Return the (X, Y) coordinate for the center point of the cell that contains the specified text.  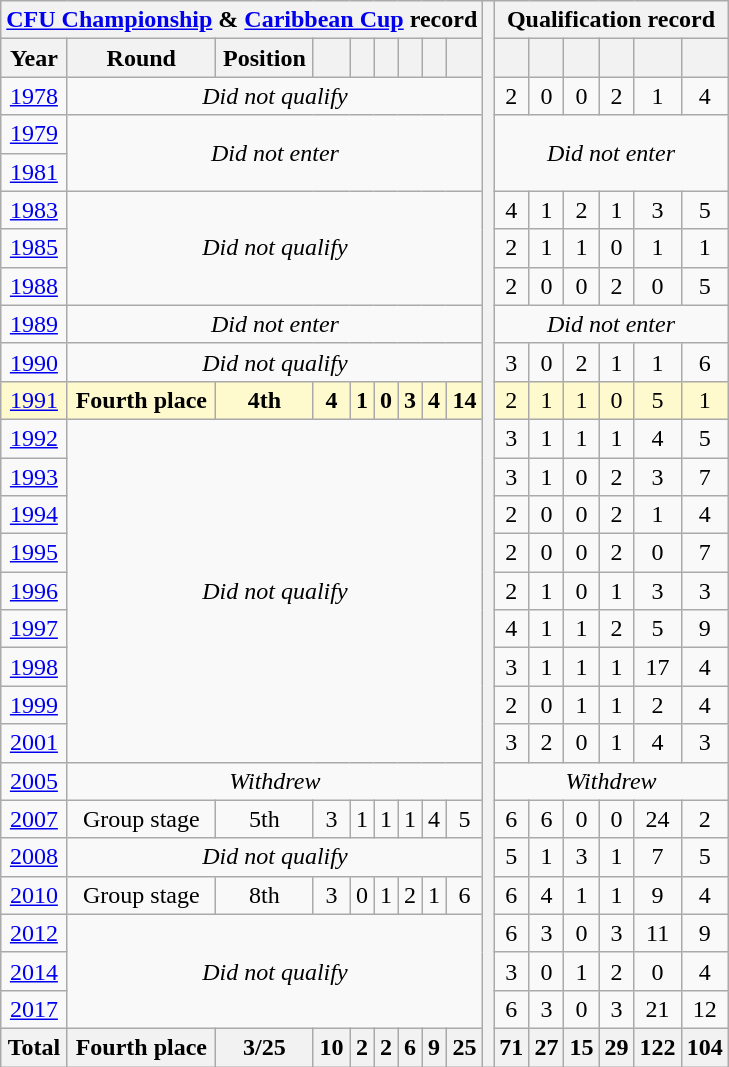
21 (658, 1009)
10 (332, 1047)
1999 (34, 705)
27 (546, 1047)
1997 (34, 629)
1978 (34, 96)
2012 (34, 933)
24 (658, 819)
Total (34, 1047)
1998 (34, 667)
1993 (34, 477)
1989 (34, 324)
71 (512, 1047)
1983 (34, 210)
2008 (34, 857)
122 (658, 1047)
1994 (34, 515)
2007 (34, 819)
1995 (34, 553)
14 (464, 400)
29 (616, 1047)
2014 (34, 971)
104 (704, 1047)
4th (265, 400)
2001 (34, 743)
2017 (34, 1009)
25 (464, 1047)
1979 (34, 134)
CFU Championship & Caribbean Cup record (242, 20)
1992 (34, 438)
1990 (34, 362)
12 (704, 1009)
Position (265, 58)
Year (34, 58)
8th (265, 895)
2010 (34, 895)
17 (658, 667)
1985 (34, 248)
Round (142, 58)
3/25 (265, 1047)
1981 (34, 172)
1996 (34, 591)
Qualification record (611, 20)
1991 (34, 400)
1988 (34, 286)
5th (265, 819)
15 (582, 1047)
11 (658, 933)
2005 (34, 781)
